Scan for the cell matching the given text and deliver its [x, y] coordinate at center. 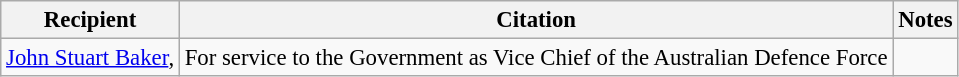
Recipient [90, 20]
Notes [926, 20]
For service to the Government as Vice Chief of the Australian Defence Force [536, 58]
John Stuart Baker, [90, 58]
Citation [536, 20]
